For the text-containing cell, return its midpoint in (x, y) coordinate format. 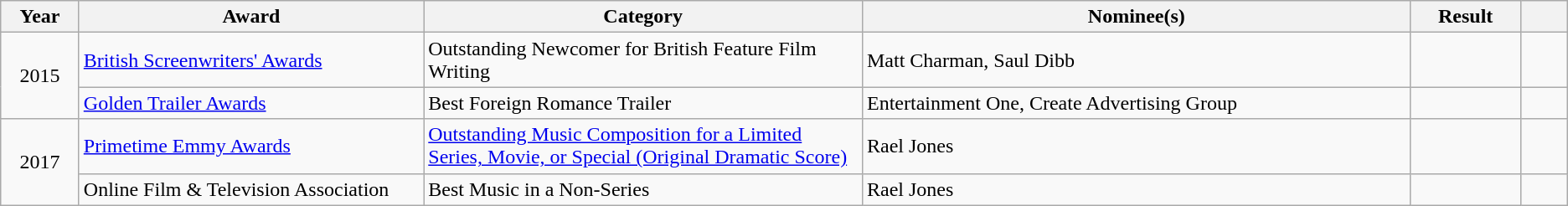
Year (40, 17)
Best Music in a Non-Series (643, 189)
Entertainment One, Create Advertising Group (1136, 103)
2017 (40, 162)
2015 (40, 75)
Primetime Emmy Awards (251, 146)
Best Foreign Romance Trailer (643, 103)
Online Film & Television Association (251, 189)
Golden Trailer Awards (251, 103)
Matt Charman, Saul Dibb (1136, 60)
Result (1466, 17)
British Screenwriters' Awards (251, 60)
Category (643, 17)
Award (251, 17)
Nominee(s) (1136, 17)
Outstanding Newcomer for British Feature Film Writing (643, 60)
Outstanding Music Composition for a Limited Series, Movie, or Special (Original Dramatic Score) (643, 146)
